Scan for the cell matching the given text and deliver its [X, Y] coordinate at center. 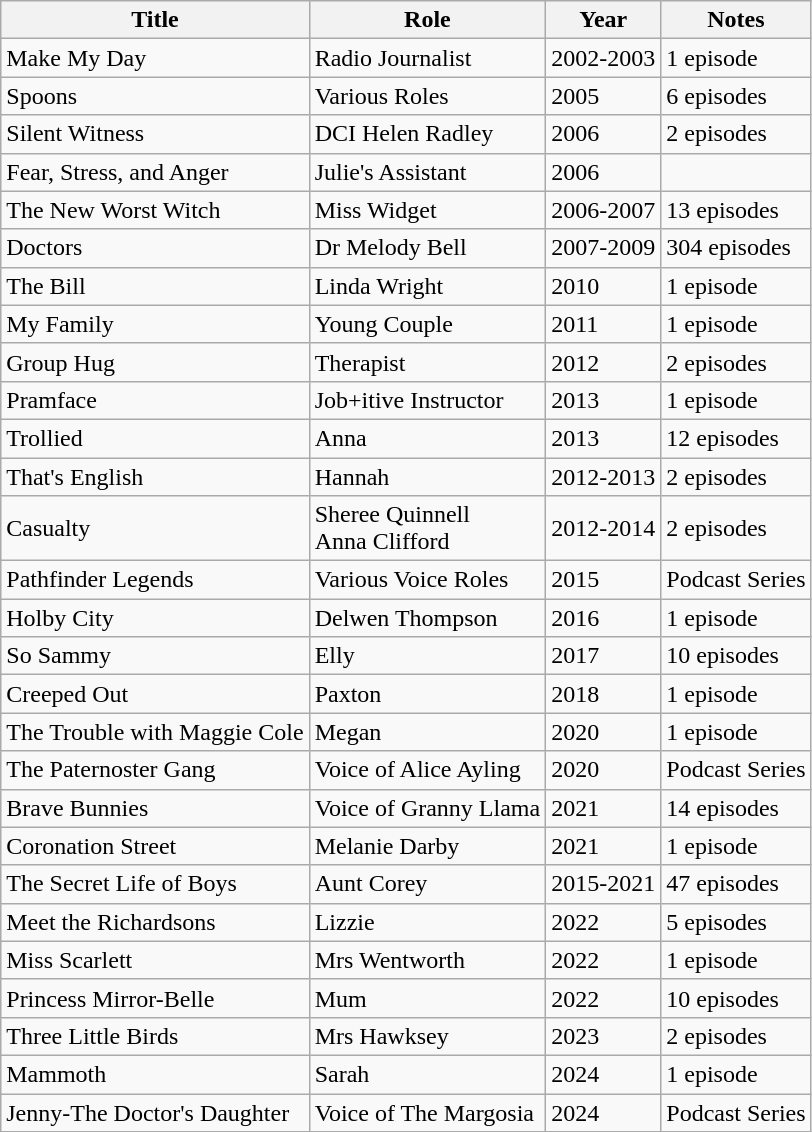
Brave Bunnies [155, 808]
Role [428, 20]
Doctors [155, 248]
Mrs Hawksey [428, 1036]
Creeped Out [155, 694]
2023 [604, 1036]
Various Roles [428, 96]
Voice of Alice Ayling [428, 770]
The Paternoster Gang [155, 770]
Holby City [155, 618]
Job+itive Instructor [428, 400]
Three Little Birds [155, 1036]
Megan [428, 732]
Paxton [428, 694]
The Bill [155, 286]
2016 [604, 618]
Anna [428, 438]
Sheree QuinnellAnna Clifford [428, 528]
Elly [428, 656]
Title [155, 20]
Mum [428, 998]
Therapist [428, 362]
2005 [604, 96]
Casualty [155, 528]
That's English [155, 477]
So Sammy [155, 656]
2011 [604, 324]
Pramface [155, 400]
2017 [604, 656]
2012 [604, 362]
6 episodes [736, 96]
My Family [155, 324]
Year [604, 20]
Group Hug [155, 362]
Make My Day [155, 58]
Dr Melody Bell [428, 248]
Meet the Richardsons [155, 922]
Silent Witness [155, 134]
2007-2009 [604, 248]
Young Couple [428, 324]
Pathfinder Legends [155, 580]
2010 [604, 286]
Jenny-The Doctor's Daughter [155, 1113]
Voice of Granny Llama [428, 808]
304 episodes [736, 248]
Trollied [155, 438]
Various Voice Roles [428, 580]
Sarah [428, 1074]
2006-2007 [604, 210]
14 episodes [736, 808]
2012-2014 [604, 528]
Julie's Assistant [428, 172]
12 episodes [736, 438]
Lizzie [428, 922]
2002-2003 [604, 58]
Princess Mirror-Belle [155, 998]
2015-2021 [604, 884]
5 episodes [736, 922]
DCI Helen Radley [428, 134]
Notes [736, 20]
Voice of The Margosia [428, 1113]
Coronation Street [155, 846]
2018 [604, 694]
Mrs Wentworth [428, 960]
Melanie Darby [428, 846]
Hannah [428, 477]
The New Worst Witch [155, 210]
Delwen Thompson [428, 618]
47 episodes [736, 884]
Aunt Corey [428, 884]
Miss Scarlett [155, 960]
2015 [604, 580]
Miss Widget [428, 210]
Spoons [155, 96]
Radio Journalist [428, 58]
Linda Wright [428, 286]
The Secret Life of Boys [155, 884]
Mammoth [155, 1074]
The Trouble with Maggie Cole [155, 732]
2012-2013 [604, 477]
13 episodes [736, 210]
Fear, Stress, and Anger [155, 172]
